Identify which cell holds the provided text, then report its (x, y) central coordinate. 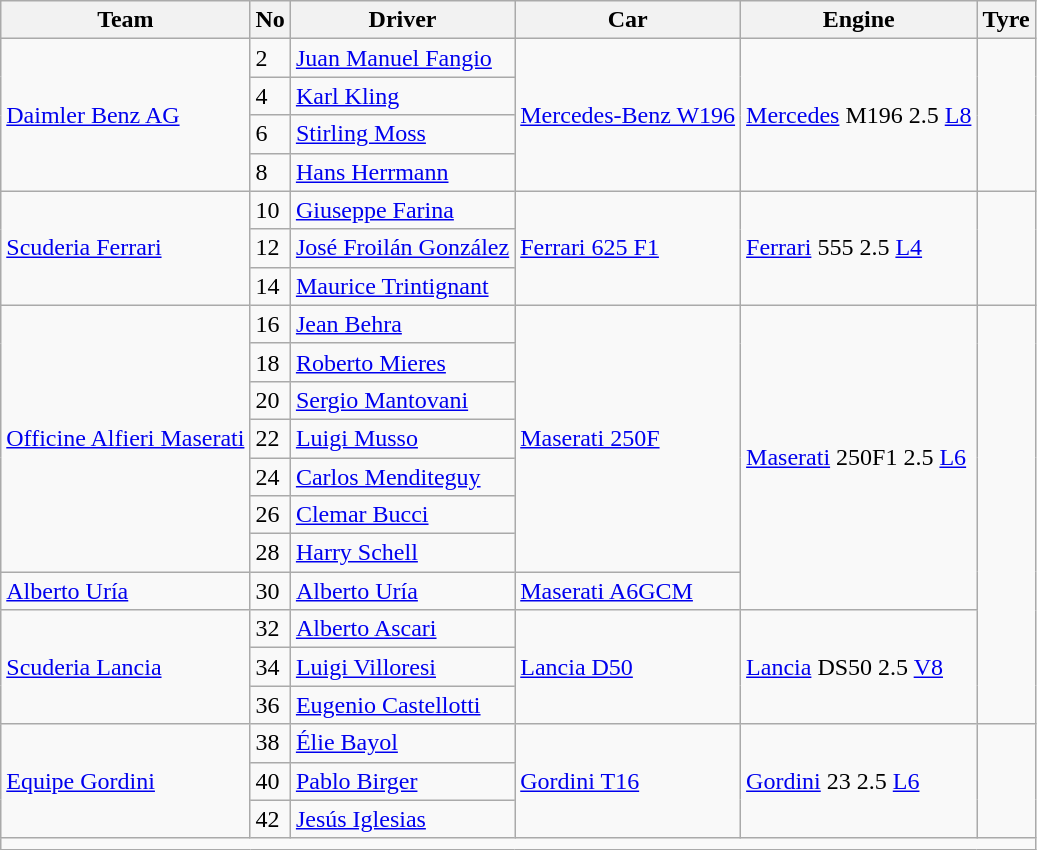
10 (270, 210)
Harry Schell (402, 553)
36 (270, 705)
32 (270, 629)
2 (270, 58)
Lancia D50 (628, 667)
4 (270, 96)
Maurice Trintignant (402, 286)
Gordini T16 (628, 781)
Tyre (1006, 20)
40 (270, 781)
No (270, 20)
38 (270, 743)
Maserati 250F1 2.5 L6 (859, 457)
Scuderia Ferrari (126, 248)
José Froilán González (402, 248)
Luigi Villoresi (402, 667)
Daimler Benz AG (126, 115)
Officine Alfieri Maserati (126, 438)
22 (270, 438)
Gordini 23 2.5 L6 (859, 781)
Team (126, 20)
Mercedes M196 2.5 L8 (859, 115)
Jesús Iglesias (402, 819)
18 (270, 362)
30 (270, 591)
Karl Kling (402, 96)
Stirling Moss (402, 134)
Roberto Mieres (402, 362)
Sergio Mantovani (402, 400)
Mercedes-Benz W196 (628, 115)
6 (270, 134)
Élie Bayol (402, 743)
Pablo Birger (402, 781)
Driver (402, 20)
Lancia DS50 2.5 V8 (859, 667)
Ferrari 625 F1 (628, 248)
Jean Behra (402, 324)
Juan Manuel Fangio (402, 58)
42 (270, 819)
26 (270, 515)
12 (270, 248)
34 (270, 667)
Maserati A6GCM (628, 591)
Luigi Musso (402, 438)
20 (270, 400)
24 (270, 477)
28 (270, 553)
Clemar Bucci (402, 515)
Car (628, 20)
Ferrari 555 2.5 L4 (859, 248)
Carlos Menditeguy (402, 477)
16 (270, 324)
Eugenio Castellotti (402, 705)
8 (270, 172)
Giuseppe Farina (402, 210)
Alberto Ascari (402, 629)
Engine (859, 20)
Maserati 250F (628, 438)
Equipe Gordini (126, 781)
Scuderia Lancia (126, 667)
14 (270, 286)
Hans Herrmann (402, 172)
